Determine the (X, Y) coordinate at the center of the cell enclosing the given text.  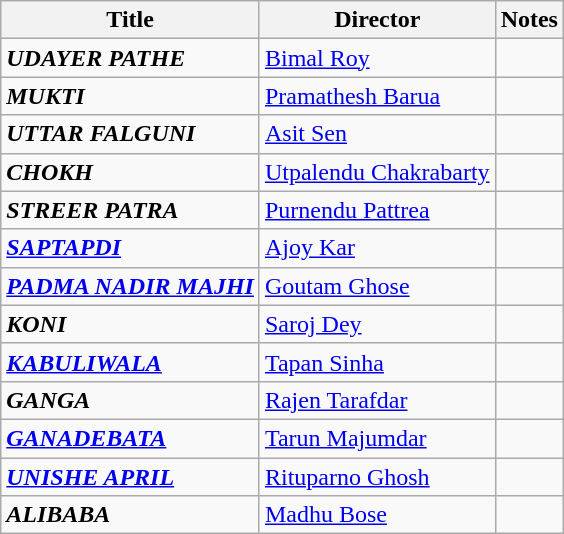
Purnendu Pattrea (377, 210)
UNISHE APRIL (130, 477)
Madhu Bose (377, 515)
STREER PATRA (130, 210)
Tarun Majumdar (377, 438)
KABULIWALA (130, 362)
Notes (529, 20)
Tapan Sinha (377, 362)
KONI (130, 324)
Bimal Roy (377, 58)
PADMA NADIR MAJHI (130, 286)
ALIBABA (130, 515)
GANADEBATA (130, 438)
Rajen Tarafdar (377, 400)
Saroj Dey (377, 324)
SAPTAPDI (130, 248)
Asit Sen (377, 134)
Title (130, 20)
MUKTI (130, 96)
Goutam Ghose (377, 286)
Utpalendu Chakrabarty (377, 172)
UDAYER PATHE (130, 58)
Pramathesh Barua (377, 96)
CHOKH (130, 172)
UTTAR FALGUNI (130, 134)
Rituparno Ghosh (377, 477)
Director (377, 20)
Ajoy Kar (377, 248)
GANGA (130, 400)
